From the cell containing the given text, extract its center point as [X, Y] coordinate. 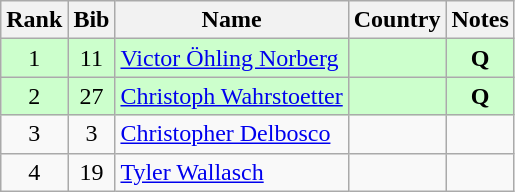
Rank [34, 20]
11 [92, 58]
1 [34, 58]
Notes [480, 20]
Victor Öhling Norberg [232, 58]
Christoph Wahrstoetter [232, 96]
19 [92, 172]
2 [34, 96]
Country [397, 20]
Christopher Delbosco [232, 134]
Tyler Wallasch [232, 172]
Bib [92, 20]
4 [34, 172]
27 [92, 96]
Name [232, 20]
